Search for the cell housing the specified text and yield its [x, y] center coordinate. 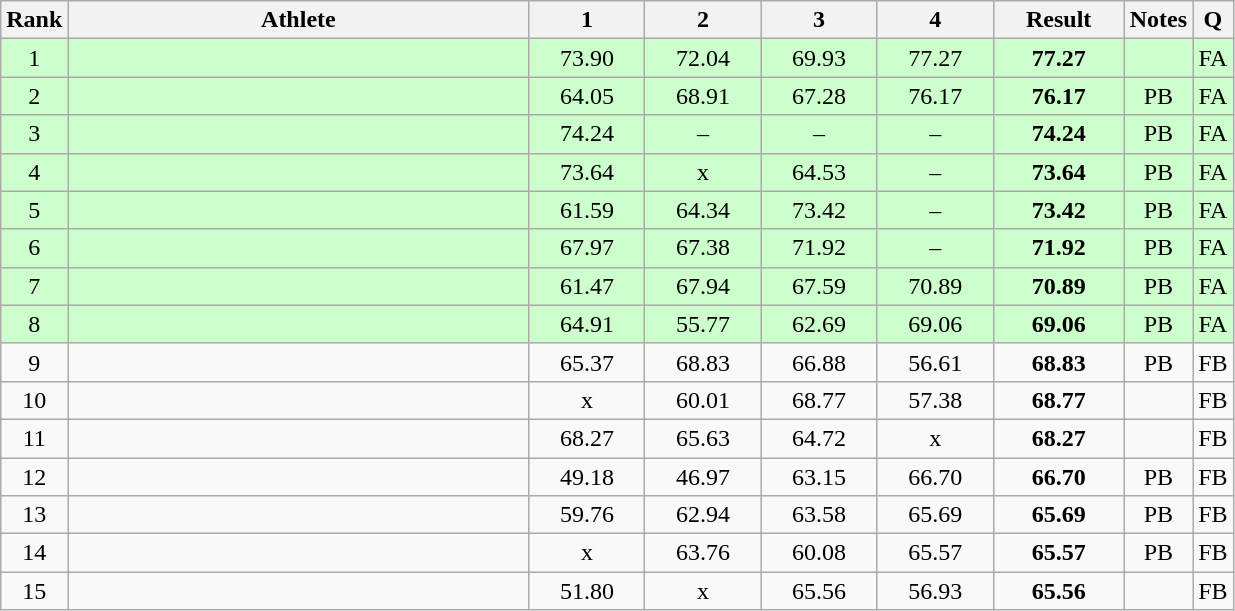
65.63 [703, 438]
61.47 [587, 286]
67.59 [819, 286]
6 [34, 248]
Q [1213, 20]
67.38 [703, 248]
64.53 [819, 172]
60.01 [703, 400]
5 [34, 210]
67.97 [587, 248]
Rank [34, 20]
65.37 [587, 362]
66.88 [819, 362]
68.91 [703, 96]
59.76 [587, 515]
67.28 [819, 96]
69.93 [819, 58]
Result [1058, 20]
12 [34, 477]
64.05 [587, 96]
11 [34, 438]
Notes [1158, 20]
60.08 [819, 553]
10 [34, 400]
56.61 [935, 362]
64.91 [587, 324]
73.90 [587, 58]
55.77 [703, 324]
14 [34, 553]
67.94 [703, 286]
8 [34, 324]
7 [34, 286]
63.76 [703, 553]
56.93 [935, 591]
13 [34, 515]
64.34 [703, 210]
64.72 [819, 438]
15 [34, 591]
62.94 [703, 515]
63.15 [819, 477]
49.18 [587, 477]
Athlete [298, 20]
63.58 [819, 515]
9 [34, 362]
57.38 [935, 400]
61.59 [587, 210]
72.04 [703, 58]
51.80 [587, 591]
46.97 [703, 477]
62.69 [819, 324]
